For the text-containing cell, return its midpoint in [X, Y] coordinate format. 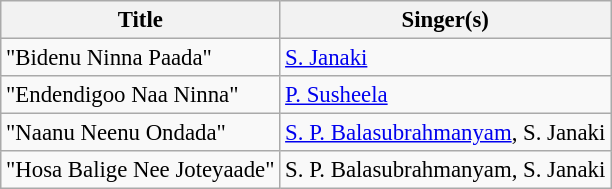
P. Susheela [446, 95]
S. Janaki [446, 58]
"Hosa Balige Nee Joteyaade" [140, 170]
"Bidenu Ninna Paada" [140, 58]
"Naanu Neenu Ondada" [140, 133]
Title [140, 20]
"Endendigoo Naa Ninna" [140, 95]
Singer(s) [446, 20]
